Find where the given text appears and provide that cell's center as [x, y] coordinate. 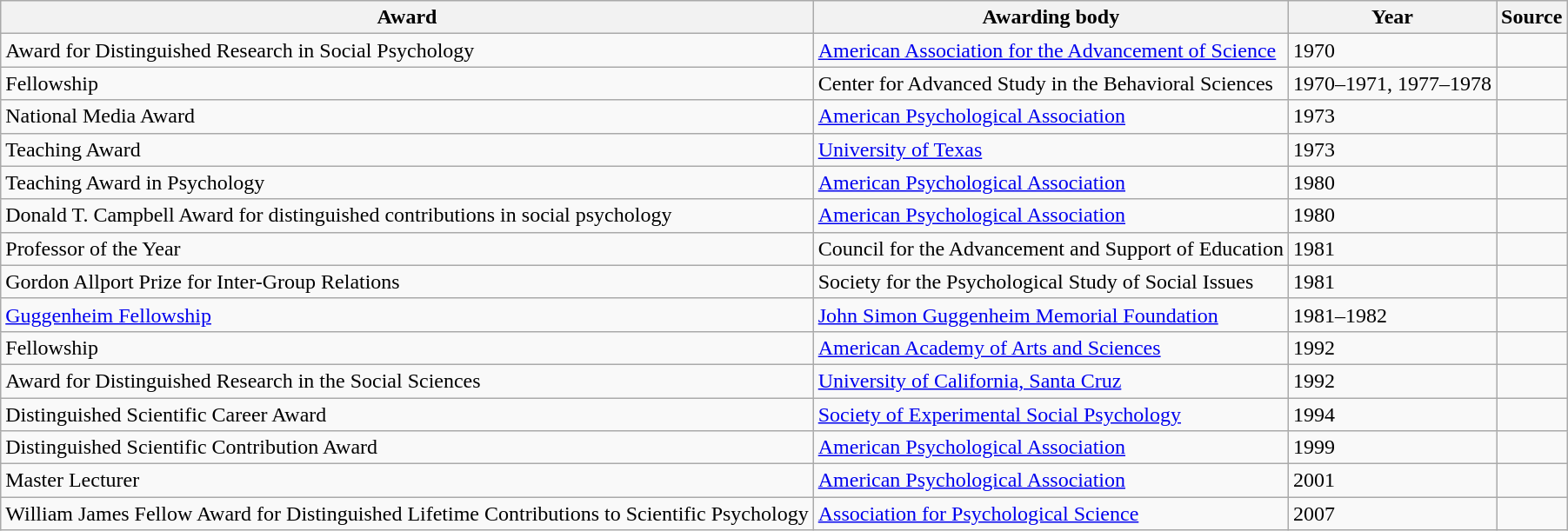
University of California, Santa Cruz [1051, 381]
Council for the Advancement and Support of Education [1051, 249]
American Association for the Advancement of Science [1051, 50]
Awarding body [1051, 17]
2001 [1391, 481]
1970–1971, 1977–1978 [1391, 83]
1999 [1391, 448]
Donald T. Campbell Award for distinguished contributions in social psychology [407, 216]
2007 [1391, 514]
Award for Distinguished Research in Social Psychology [407, 50]
Teaching Award [407, 149]
Award for Distinguished Research in the Social Sciences [407, 381]
Society of Experimental Social Psychology [1051, 415]
1994 [1391, 415]
University of Texas [1051, 149]
Award [407, 17]
Professor of the Year [407, 249]
1981–1982 [1391, 315]
Association for Psychological Science [1051, 514]
Source [1532, 17]
Master Lecturer [407, 481]
American Academy of Arts and Sciences [1051, 348]
Teaching Award in Psychology [407, 183]
Gordon Allport Prize for Inter-Group Relations [407, 282]
William James Fellow Award for Distinguished Lifetime Contributions to Scientific Psychology [407, 514]
John Simon Guggenheim Memorial Foundation [1051, 315]
Guggenheim Fellowship [407, 315]
Society for the Psychological Study of Social Issues [1051, 282]
1970 [1391, 50]
National Media Award [407, 116]
Center for Advanced Study in the Behavioral Sciences [1051, 83]
Year [1391, 17]
Distinguished Scientific Career Award [407, 415]
Distinguished Scientific Contribution Award [407, 448]
